Search for the cell housing the specified text and yield its [x, y] center coordinate. 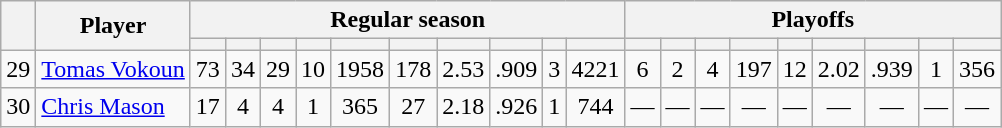
Tomas Vokoun [114, 69]
73 [208, 69]
30 [18, 107]
2.18 [464, 107]
.939 [892, 69]
12 [794, 69]
.926 [516, 107]
Player [114, 26]
10 [314, 69]
2 [678, 69]
356 [976, 69]
Playoffs [813, 20]
178 [414, 69]
2.53 [464, 69]
17 [208, 107]
197 [754, 69]
6 [642, 69]
2.02 [838, 69]
4221 [596, 69]
744 [596, 107]
.909 [516, 69]
34 [242, 69]
27 [414, 107]
3 [554, 69]
Chris Mason [114, 107]
365 [360, 107]
1958 [360, 69]
Regular season [408, 20]
